Extract the [x, y] coordinate from the center of the cell holding the provided text.  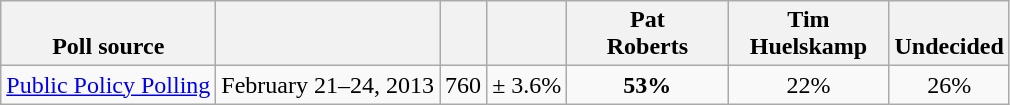
760 [464, 85]
Poll source [108, 34]
PatRoberts [648, 34]
February 21–24, 2013 [328, 85]
± 3.6% [527, 85]
26% [949, 85]
TimHuelskamp [808, 34]
Public Policy Polling [108, 85]
Undecided [949, 34]
53% [648, 85]
22% [808, 85]
